Determine the [X, Y] coordinate at the center of the cell enclosing the given text.  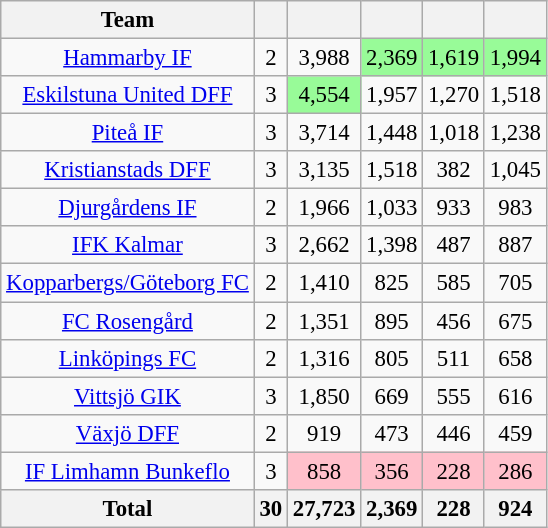
Piteå IF [128, 133]
Växjö DFF [128, 433]
Total [128, 509]
459 [515, 433]
924 [515, 509]
1,410 [324, 283]
Vittsjö GIK [128, 396]
IF Limhamn Bunkeflo [128, 471]
983 [515, 208]
Kopparbergs/Göteborg FC [128, 283]
1,316 [324, 358]
1,619 [454, 58]
3,988 [324, 58]
511 [454, 358]
FC Rosengård [128, 321]
Linköpings FC [128, 358]
30 [270, 509]
585 [454, 283]
473 [392, 433]
1,966 [324, 208]
456 [454, 321]
805 [392, 358]
3,714 [324, 133]
3,135 [324, 170]
4,554 [324, 95]
858 [324, 471]
356 [392, 471]
487 [454, 245]
382 [454, 170]
675 [515, 321]
Team [128, 20]
1,018 [454, 133]
1,270 [454, 95]
895 [392, 321]
Hammarby IF [128, 58]
669 [392, 396]
2,662 [324, 245]
1,850 [324, 396]
1,351 [324, 321]
825 [392, 283]
27,723 [324, 509]
616 [515, 396]
1,994 [515, 58]
Djurgårdens IF [128, 208]
1,448 [392, 133]
705 [515, 283]
1,957 [392, 95]
658 [515, 358]
286 [515, 471]
887 [515, 245]
555 [454, 396]
1,238 [515, 133]
IFK Kalmar [128, 245]
933 [454, 208]
Eskilstuna United DFF [128, 95]
1,045 [515, 170]
919 [324, 433]
446 [454, 433]
1,398 [392, 245]
1,033 [392, 208]
Kristianstads DFF [128, 170]
